Provide the [X, Y] coordinate of the cell's center where the given text is located.  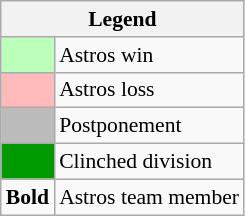
Postponement [149, 126]
Astros win [149, 55]
Bold [28, 197]
Astros loss [149, 90]
Legend [122, 19]
Clinched division [149, 162]
Astros team member [149, 197]
